Extract the [x, y] coordinate from the center of the cell holding the provided text.  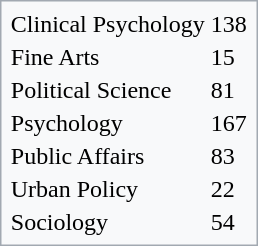
Psychology [108, 123]
Political Science [108, 90]
54 [228, 222]
15 [228, 57]
Fine Arts [108, 57]
167 [228, 123]
Urban Policy [108, 189]
Sociology [108, 222]
83 [228, 156]
Public Affairs [108, 156]
Clinical Psychology [108, 24]
81 [228, 90]
22 [228, 189]
138 [228, 24]
